Pinpoint the cell where the given text exists, returning its [x, y] midpoint coordinate. 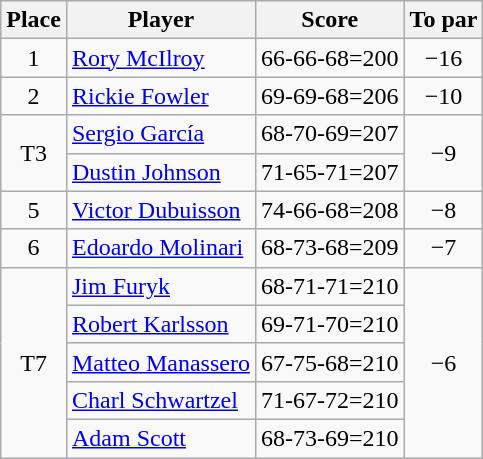
−6 [444, 362]
T7 [34, 362]
66-66-68=200 [330, 58]
−8 [444, 210]
Dustin Johnson [160, 172]
2 [34, 96]
74-66-68=208 [330, 210]
Jim Furyk [160, 286]
Adam Scott [160, 438]
−9 [444, 153]
−10 [444, 96]
71-67-72=210 [330, 400]
1 [34, 58]
T3 [34, 153]
Charl Schwartzel [160, 400]
Matteo Manassero [160, 362]
69-71-70=210 [330, 324]
Player [160, 20]
68-70-69=207 [330, 134]
−7 [444, 248]
69-69-68=206 [330, 96]
68-73-68=209 [330, 248]
−16 [444, 58]
Sergio García [160, 134]
Rickie Fowler [160, 96]
To par [444, 20]
Robert Karlsson [160, 324]
Score [330, 20]
71-65-71=207 [330, 172]
5 [34, 210]
68-71-71=210 [330, 286]
Place [34, 20]
68-73-69=210 [330, 438]
Victor Dubuisson [160, 210]
Edoardo Molinari [160, 248]
6 [34, 248]
67-75-68=210 [330, 362]
Rory McIlroy [160, 58]
